Determine the [x, y] coordinate at the center of the cell enclosing the given text.  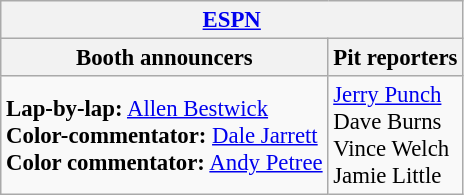
ESPN [232, 20]
Lap-by-lap: Allen BestwickColor-commentator: Dale JarrettColor commentator: Andy Petree [164, 136]
Booth announcers [164, 58]
Pit reporters [396, 58]
Jerry PunchDave BurnsVince WelchJamie Little [396, 136]
